Detect which cell encompasses the target text, then output its [x, y] center coordinate. 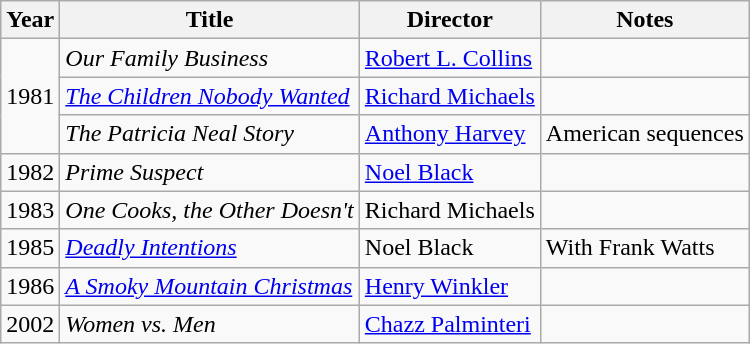
1985 [30, 248]
With Frank Watts [644, 248]
1982 [30, 172]
Our Family Business [210, 58]
Chazz Palminteri [450, 324]
2002 [30, 324]
Prime Suspect [210, 172]
Robert L. Collins [450, 58]
1986 [30, 286]
Title [210, 20]
Notes [644, 20]
The Children Nobody Wanted [210, 96]
Deadly Intentions [210, 248]
One Cooks, the Other Doesn't [210, 210]
A Smoky Mountain Christmas [210, 286]
Women vs. Men [210, 324]
Director [450, 20]
Henry Winkler [450, 286]
Year [30, 20]
1983 [30, 210]
Anthony Harvey [450, 134]
American sequences [644, 134]
The Patricia Neal Story [210, 134]
1981 [30, 96]
